Return [x, y] of the center of cell containing provided text 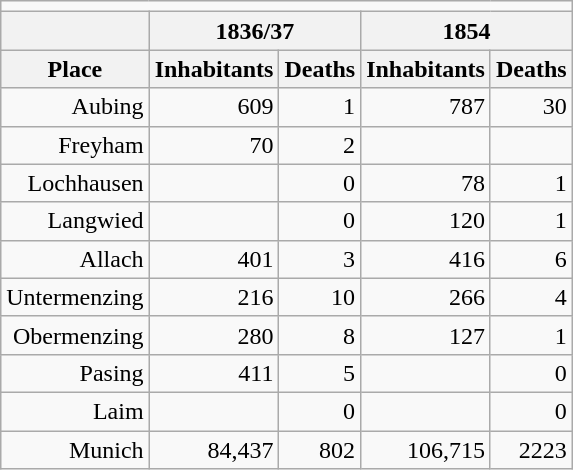
216 [214, 297]
1854 [467, 31]
Aubing [75, 107]
Munich [75, 449]
3 [320, 259]
10 [320, 297]
70 [214, 145]
Obermenzing [75, 335]
787 [426, 107]
78 [426, 183]
127 [426, 335]
120 [426, 221]
Laim [75, 411]
416 [426, 259]
609 [214, 107]
Langwied [75, 221]
2223 [531, 449]
Pasing [75, 373]
5 [320, 373]
84,437 [214, 449]
Allach [75, 259]
Freyham [75, 145]
280 [214, 335]
106,715 [426, 449]
2 [320, 145]
401 [214, 259]
802 [320, 449]
30 [531, 107]
Lochhausen [75, 183]
411 [214, 373]
4 [531, 297]
Untermenzing [75, 297]
8 [320, 335]
6 [531, 259]
266 [426, 297]
Place [75, 69]
1836/37 [255, 31]
